Locate the cell with the specified text and output its (X, Y) center coordinate. 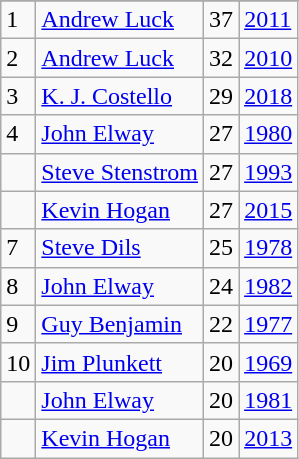
Guy Benjamin (120, 324)
2 (18, 58)
Jim Plunkett (120, 362)
22 (222, 324)
4 (18, 134)
25 (222, 248)
37 (222, 20)
3 (18, 96)
2010 (268, 58)
1977 (268, 324)
Steve Stenstrom (120, 172)
1969 (268, 362)
10 (18, 362)
2011 (268, 20)
1982 (268, 286)
1 (18, 20)
8 (18, 286)
24 (222, 286)
29 (222, 96)
1978 (268, 248)
1980 (268, 134)
1993 (268, 172)
2013 (268, 438)
32 (222, 58)
2015 (268, 210)
9 (18, 324)
2018 (268, 96)
7 (18, 248)
K. J. Costello (120, 96)
Steve Dils (120, 248)
1981 (268, 400)
